For the text-containing cell, return its midpoint in (x, y) coordinate format. 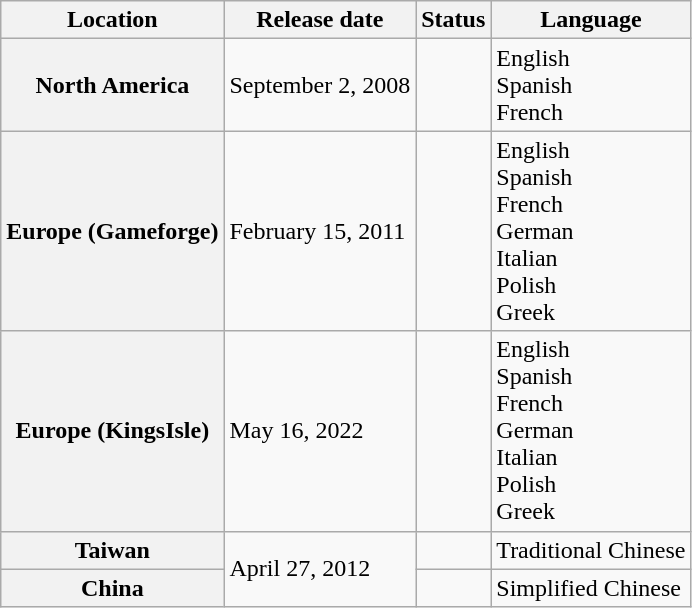
Location (112, 20)
Status (454, 20)
Release date (320, 20)
Europe (Gameforge) (112, 231)
Europe (KingsIsle) (112, 431)
Taiwan (112, 550)
China (112, 588)
May 16, 2022 (320, 431)
Simplified Chinese (591, 588)
North America (112, 85)
English Spanish French (591, 85)
September 2, 2008 (320, 85)
Language (591, 20)
Traditional Chinese (591, 550)
February 15, 2011 (320, 231)
April 27, 2012 (320, 569)
